Return [X, Y] of the center of cell containing provided text 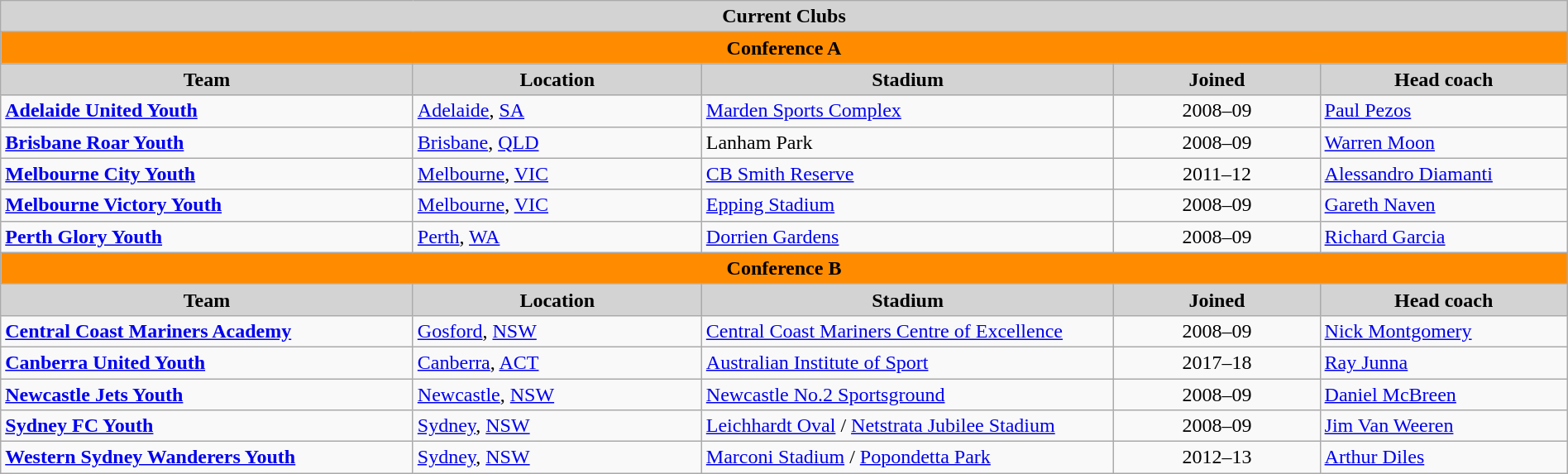
Leichhardt Oval / Netstrata Jubilee Stadium [908, 426]
Gareth Naven [1444, 205]
Sydney FC Youth [207, 426]
Melbourne City Youth [207, 174]
Ray Junna [1444, 362]
Alessandro Diamanti [1444, 174]
Perth, WA [557, 237]
Central Coast Mariners Academy [207, 331]
2017–18 [1217, 362]
Newcastle No.2 Sportsground [908, 395]
Conference A [784, 48]
Warren Moon [1444, 142]
Brisbane Roar Youth [207, 142]
Central Coast Mariners Centre of Excellence [908, 331]
Lanham Park [908, 142]
Richard Garcia [1444, 237]
Gosford, NSW [557, 331]
Western Sydney Wanderers Youth [207, 457]
2011–12 [1217, 174]
Newcastle Jets Youth [207, 395]
Paul Pezos [1444, 111]
Adelaide United Youth [207, 111]
Conference B [784, 268]
Nick Montgomery [1444, 331]
Melbourne Victory Youth [207, 205]
Marconi Stadium / Popondetta Park [908, 457]
Brisbane, QLD [557, 142]
Adelaide, SA [557, 111]
Current Clubs [784, 17]
Marden Sports Complex [908, 111]
Dorrien Gardens [908, 237]
Australian Institute of Sport [908, 362]
Epping Stadium [908, 205]
2012–13 [1217, 457]
Daniel McBreen [1444, 395]
Canberra, ACT [557, 362]
Jim Van Weeren [1444, 426]
Newcastle, NSW [557, 395]
CB Smith Reserve [908, 174]
Arthur Diles [1444, 457]
Canberra United Youth [207, 362]
Perth Glory Youth [207, 237]
